For the text-containing cell, return its midpoint in (X, Y) coordinate format. 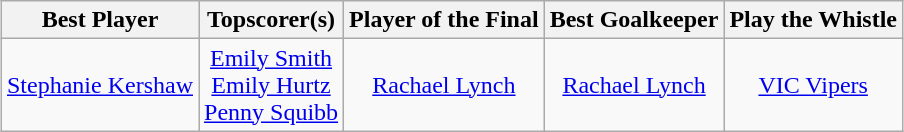
Play the Whistle (814, 20)
VIC Vipers (814, 85)
Best Player (100, 20)
Best Goalkeeper (634, 20)
Player of the Final (444, 20)
Emily Smith Emily Hurtz Penny Squibb (270, 85)
Stephanie Kershaw (100, 85)
Topscorer(s) (270, 20)
